For the text-containing cell, return its midpoint in (x, y) coordinate format. 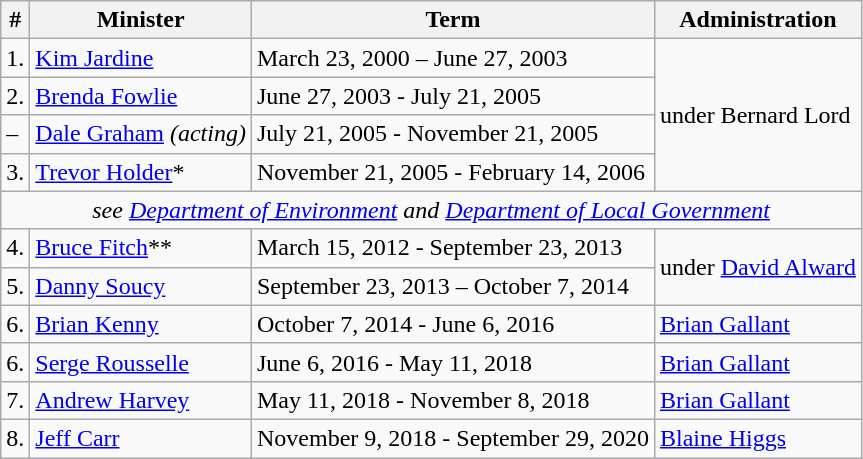
– (16, 134)
Brian Kenny (141, 324)
under Bernard Lord (758, 115)
Danny Soucy (141, 286)
8. (16, 438)
June 6, 2016 - May 11, 2018 (452, 362)
Administration (758, 20)
Andrew Harvey (141, 400)
3. (16, 172)
4. (16, 248)
Bruce Fitch** (141, 248)
see Department of Environment and Department of Local Government (432, 210)
Trevor Holder* (141, 172)
May 11, 2018 - November 8, 2018 (452, 400)
Jeff Carr (141, 438)
October 7, 2014 - June 6, 2016 (452, 324)
Serge Rousselle (141, 362)
June 27, 2003 - July 21, 2005 (452, 96)
November 21, 2005 - February 14, 2006 (452, 172)
November 9, 2018 - September 29, 2020 (452, 438)
Term (452, 20)
7. (16, 400)
Brenda Fowlie (141, 96)
under David Alward (758, 267)
# (16, 20)
Blaine Higgs (758, 438)
1. (16, 58)
July 21, 2005 - November 21, 2005 (452, 134)
March 15, 2012 - September 23, 2013 (452, 248)
Kim Jardine (141, 58)
5. (16, 286)
2. (16, 96)
September 23, 2013 – October 7, 2014 (452, 286)
March 23, 2000 – June 27, 2003 (452, 58)
Dale Graham (acting) (141, 134)
Minister (141, 20)
